Return the [X, Y] coordinate for the center point of the cell that contains the specified text.  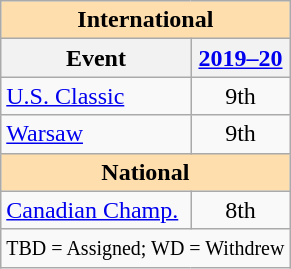
Warsaw [96, 134]
International [146, 20]
TBD = Assigned; WD = Withdrew [146, 248]
U.S. Classic [96, 96]
8th [240, 210]
Event [96, 58]
Canadian Champ. [96, 210]
National [146, 172]
2019–20 [240, 58]
